Locate the cell with the specified text and output its [X, Y] center coordinate. 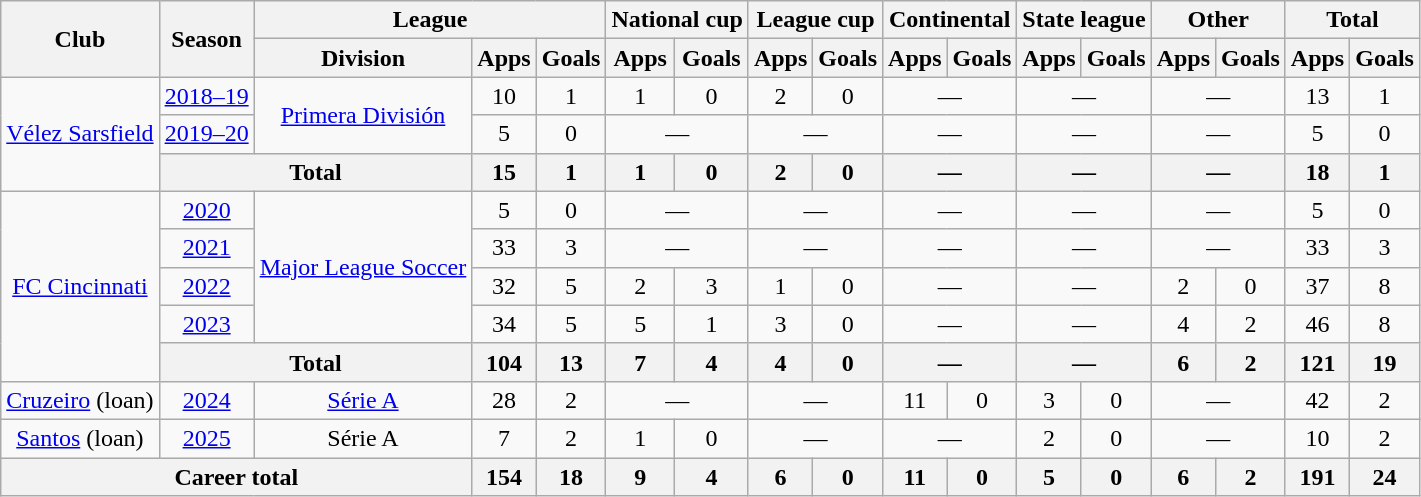
9 [640, 477]
191 [1317, 477]
2018–19 [206, 96]
104 [504, 362]
121 [1317, 362]
34 [504, 324]
Career total [236, 477]
42 [1317, 400]
2024 [206, 400]
15 [504, 172]
Major League Soccer [363, 267]
19 [1385, 362]
154 [504, 477]
24 [1385, 477]
Division [363, 58]
28 [504, 400]
2022 [206, 286]
46 [1317, 324]
2023 [206, 324]
Club [80, 39]
32 [504, 286]
37 [1317, 286]
2025 [206, 438]
2021 [206, 248]
Santos (loan) [80, 438]
National cup [677, 20]
Other [1218, 20]
Season [206, 39]
League [430, 20]
State league [1084, 20]
Continental [950, 20]
Primera División [363, 115]
FC Cincinnati [80, 286]
2020 [206, 210]
Vélez Sarsfield [80, 134]
Cruzeiro (loan) [80, 400]
2019–20 [206, 134]
League cup [815, 20]
